Scan for the cell matching the given text and deliver its [X, Y] coordinate at center. 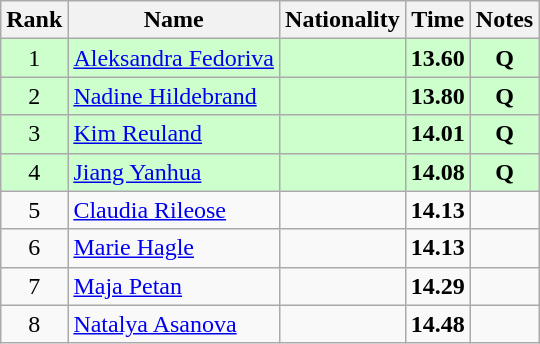
3 [34, 134]
Name [174, 20]
6 [34, 248]
4 [34, 172]
13.80 [438, 96]
Kim Reuland [174, 134]
Aleksandra Fedoriva [174, 58]
1 [34, 58]
Rank [34, 20]
14.01 [438, 134]
Claudia Rileose [174, 210]
14.48 [438, 324]
8 [34, 324]
Nationality [343, 20]
14.08 [438, 172]
7 [34, 286]
Marie Hagle [174, 248]
13.60 [438, 58]
Natalya Asanova [174, 324]
5 [34, 210]
Jiang Yanhua [174, 172]
2 [34, 96]
Nadine Hildebrand [174, 96]
Maja Petan [174, 286]
Notes [504, 20]
Time [438, 20]
14.29 [438, 286]
